For the text-containing cell, return its midpoint in [X, Y] coordinate format. 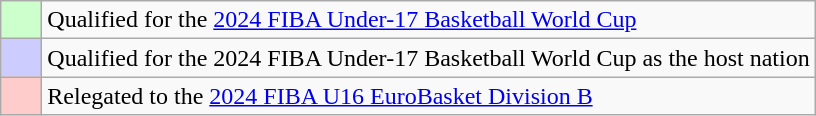
Qualified for the 2024 FIBA Under-17 Basketball World Cup [428, 20]
Relegated to the 2024 FIBA U16 EuroBasket Division B [428, 96]
Qualified for the 2024 FIBA Under-17 Basketball World Cup as the host nation [428, 58]
